Extract the [X, Y] coordinate from the center of the cell holding the provided text.  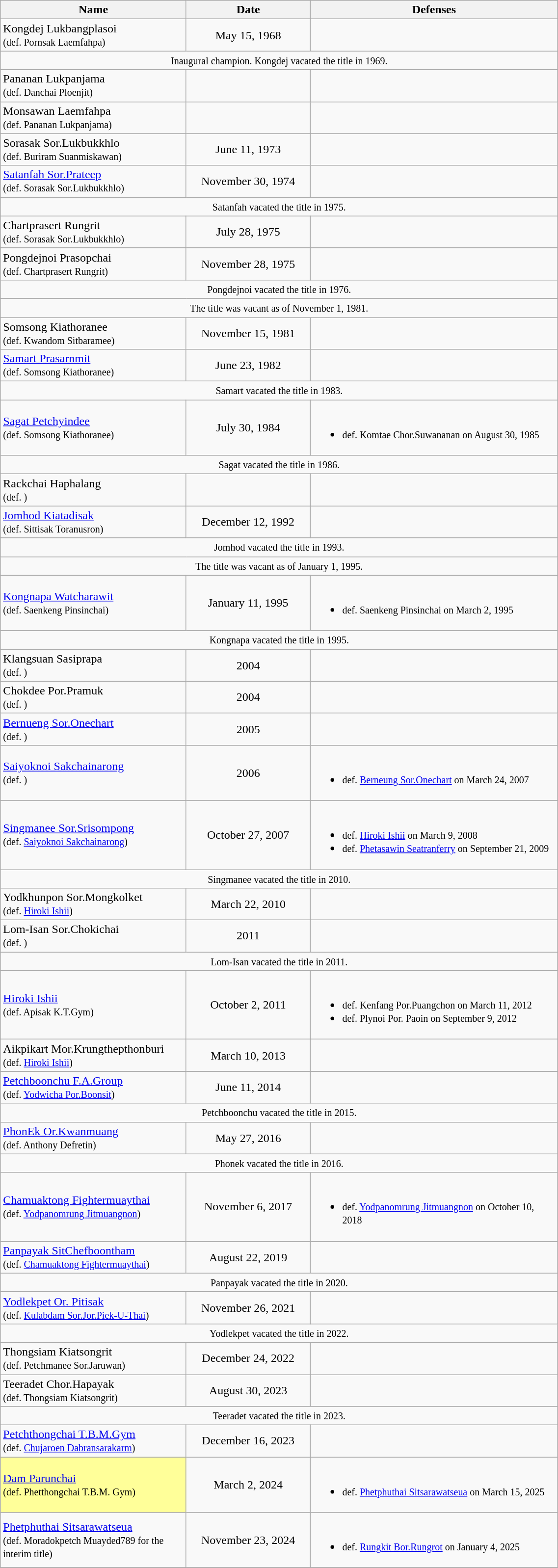
2006 [248, 772]
Petchboonchu F.A.Group(def. Yodwicha Por.Boonsit) [93, 1088]
Yodkhunpon Sor.Mongkolket (def. Hiroki Ishii) [93, 904]
def. Phetphuthai Sitsarawatseua on March 15, 2025 [434, 1485]
Dam Parunchai (def. Phetthongchai T.B.M. Gym) [93, 1485]
Rackchai Haphalang (def. ) [93, 490]
Saiyoknoi Sakchainarong (def. ) [93, 772]
December 16, 2023 [248, 1441]
Phonek vacated the title in 2016. [279, 1163]
Samart vacated the title in 1983. [279, 391]
Lom-Isan vacated the title in 2011. [279, 961]
Sagat Petchyindee (def. Somsong Kiathoranee) [93, 428]
Sagat vacated the title in 1986. [279, 465]
March 2, 2024 [248, 1485]
Kongnapa Watcharawit (def. Saenkeng Pinsinchai) [93, 603]
November 6, 2017 [248, 1207]
Pongdejnoi vacated the title in 1976. [279, 289]
Date [248, 10]
Panpayak SitChefboontham(def. Chamuaktong Fightermuaythai) [93, 1257]
June 11, 1973 [248, 149]
Somsong Kiathoranee (def. Kwandom Sitbaramee) [93, 333]
Teeradet Chor.Hapayak (def. Thongsiam Kiatsongrit) [93, 1390]
May 15, 1968 [248, 35]
Teeradet vacated the title in 2023. [279, 1416]
Inaugural champion. Kongdej vacated the title in 1969. [279, 60]
Samart Prasarnmit (def. Somsong Kiathoranee) [93, 365]
Satanfah vacated the title in 1975. [279, 207]
2005 [248, 729]
Lom-Isan Sor.Chokichai (def. ) [93, 936]
Jomhod Kiatadisak (def. Sittisak Toranusron) [93, 522]
Yodlekpet Or. Pitisak(def. Kulabdam Sor.Jor.Piek-U-Thai) [93, 1307]
def. Berneung Sor.Onechart on March 24, 2007 [434, 772]
July 28, 1975 [248, 232]
November 26, 2021 [248, 1307]
def. Saenkeng Pinsinchai on March 2, 1995 [434, 603]
Chamuaktong Fightermuaythai(def. Yodpanomrung Jitmuangnon) [93, 1207]
August 22, 2019 [248, 1257]
July 30, 1984 [248, 428]
January 11, 1995 [248, 603]
November 23, 2024 [248, 1540]
June 11, 2014 [248, 1088]
PhonEk Or.Kwanmuang(def. Anthony Defretin) [93, 1138]
Hiroki Ishii (def. Apisak K.T.Gym) [93, 1005]
Aikpikart Mor.Krungthepthonburi(def. Hiroki Ishii) [93, 1055]
March 10, 2013 [248, 1055]
Pongdejnoi Prasopchai (def. Chartprasert Rungrit) [93, 264]
Thongsiam Kiatsongrit (def. Petchmanee Sor.Jaruwan) [93, 1358]
Petchthongchai T.B.M.Gym (def. Chujaroen Dabransarakarm) [93, 1441]
November 15, 1981 [248, 333]
Phetphuthai Sitsarawatseua (def. Moradokpetch Muayded789 for the interim title) [93, 1540]
Singmanee Sor.Srisompong (def. Saiyoknoi Sakchainarong) [93, 835]
The title was vacant as of November 1, 1981. [279, 308]
March 22, 2010 [248, 904]
Monsawan Laemfahpa (def. Pananan Lukpanjama) [93, 118]
Kongdej Lukbangplasoi(def. Pornsak Laemfahpa) [93, 35]
November 28, 1975 [248, 264]
August 30, 2023 [248, 1390]
October 2, 2011 [248, 1005]
June 23, 1982 [248, 365]
December 24, 2022 [248, 1358]
Klangsuan Sasiprapa (def. ) [93, 665]
Jomhod vacated the title in 1993. [279, 547]
The title was vacant as of January 1, 1995. [279, 566]
Chartprasert Rungrit (def. Sorasak Sor.Lukbukkhlo) [93, 232]
Pananan Lukpanjama (def. Danchai Ploenjit) [93, 85]
October 27, 2007 [248, 835]
December 12, 1992 [248, 522]
def. Kenfang Por.Puangchon on March 11, 2012def. Plynoi Por. Paoin on September 9, 2012 [434, 1005]
def. Rungkit Bor.Rungrot on January 4, 2025 [434, 1540]
def. Komtae Chor.Suwananan on August 30, 1985 [434, 428]
Satanfah Sor.Prateep (def. Sorasak Sor.Lukbukkhlo) [93, 182]
Bernueng Sor.Onechart (def. ) [93, 729]
Yodlekpet vacated the title in 2022. [279, 1333]
Panpayak vacated the title in 2020. [279, 1282]
Petchboonchu vacated the title in 2015. [279, 1113]
def. Hiroki Ishii on March 9, 2008def. Phetasawin Seatranferry on September 21, 2009 [434, 835]
Defenses [434, 10]
2011 [248, 936]
May 27, 2016 [248, 1138]
Name [93, 10]
Chokdee Por.Pramuk (def. ) [93, 697]
November 30, 1974 [248, 182]
def. Yodpanomrung Jitmuangnon on October 10, 2018 [434, 1207]
Kongnapa vacated the title in 1995. [279, 640]
Singmanee vacated the title in 2010. [279, 879]
Sorasak Sor.Lukbukkhlo (def. Buriram Suanmiskawan) [93, 149]
